Determine the [x, y] coordinate at the center of the cell enclosing the given text.  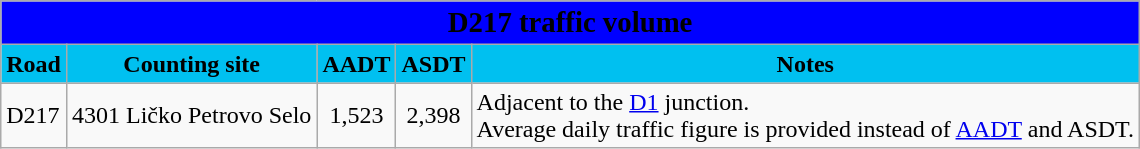
Counting site [191, 64]
2,398 [434, 116]
D217 traffic volume [570, 23]
Adjacent to the D1 junction.Average daily traffic figure is provided instead of AADT and ASDT. [805, 116]
D217 [34, 116]
AADT [356, 64]
4301 Ličko Petrovo Selo [191, 116]
Road [34, 64]
ASDT [434, 64]
Notes [805, 64]
1,523 [356, 116]
